Extract the [X, Y] coordinate from the center of the cell holding the provided text.  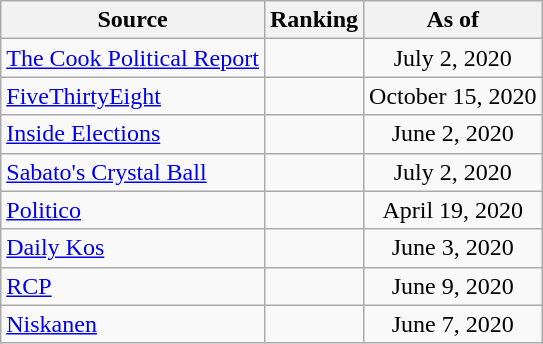
FiveThirtyEight [133, 96]
Niskanen [133, 324]
RCP [133, 286]
Daily Kos [133, 248]
Ranking [314, 20]
June 3, 2020 [453, 248]
April 19, 2020 [453, 210]
Source [133, 20]
Inside Elections [133, 134]
Politico [133, 210]
Sabato's Crystal Ball [133, 172]
June 2, 2020 [453, 134]
The Cook Political Report [133, 58]
June 7, 2020 [453, 324]
June 9, 2020 [453, 286]
As of [453, 20]
October 15, 2020 [453, 96]
